Extract the [X, Y] coordinate from the center of the cell holding the provided text.  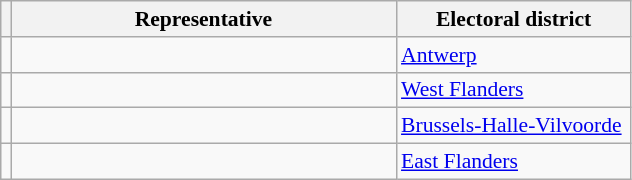
Brussels-Halle-Vilvoorde [514, 126]
West Flanders [514, 90]
East Flanders [514, 162]
Representative [204, 19]
Electoral district [514, 19]
Antwerp [514, 55]
